Return the [x, y] coordinate for the center point of the cell that contains the specified text.  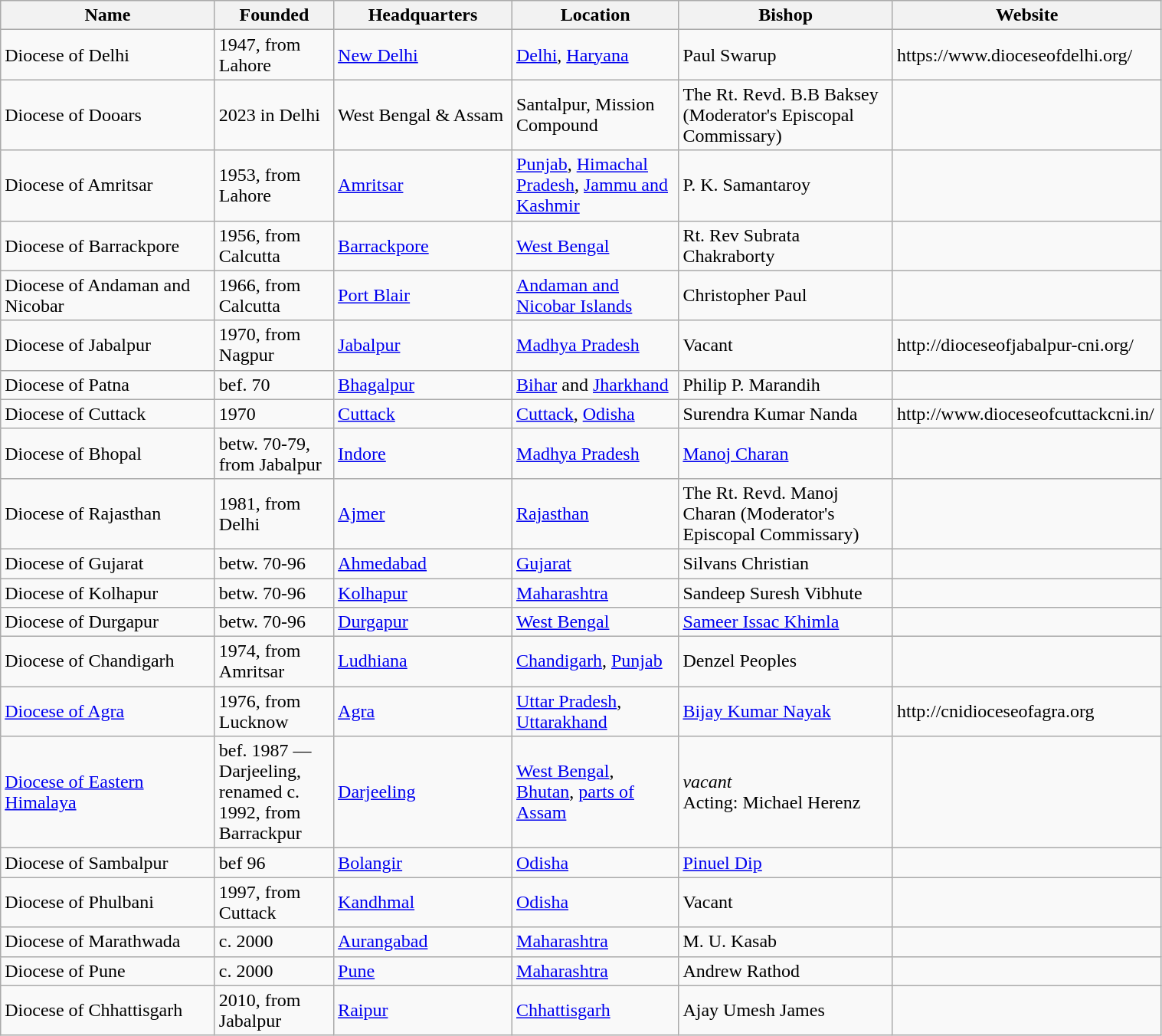
Raipur [423, 1010]
Ajmer [423, 513]
New Delhi [423, 55]
1956, from Calcutta [274, 245]
Aurangabad [423, 942]
P. K. Samantaroy [786, 185]
Diocese of Amritsar [108, 185]
Diocese of Delhi [108, 55]
1953, from Lahore [274, 185]
Andaman and Nicobar Islands [596, 296]
Bolangir [423, 863]
1947, from Lahore [274, 55]
Pinuel Dip [786, 863]
Diocese of Barrackpore [108, 245]
Durgapur [423, 622]
1974, from Amritsar [274, 662]
Headquarters [423, 15]
vacantActing: Michael Herenz [786, 792]
1966, from Calcutta [274, 296]
Port Blair [423, 296]
Kolhapur [423, 592]
Ludhiana [423, 662]
Bijay Kumar Nayak [786, 711]
Chhattisgarh [596, 1010]
Diocese of Cuttack [108, 414]
http://www.dioceseofcuttackcni.in/ [1026, 414]
Diocese of Rajasthan [108, 513]
bef. 70 [274, 385]
Sameer Issac Khimla [786, 622]
Diocese of Kolhapur [108, 592]
Paul Swarup [786, 55]
betw. 70-79, from Jabalpur [274, 454]
The Rt. Revd. B.B Baksey (Moderator's Episcopal Commissary) [786, 115]
Diocese of Dooars [108, 115]
1970 [274, 414]
M. U. Kasab [786, 942]
West Bengal & Assam [423, 115]
Location [596, 15]
Diocese of Marathwada [108, 942]
The Rt. Revd. Manoj Charan (Moderator's Episcopal Commissary) [786, 513]
Chandigarh, Punjab [596, 662]
1981, from Delhi [274, 513]
Diocese of Andaman and Nicobar [108, 296]
Gujarat [596, 563]
Delhi, Haryana [596, 55]
Cuttack, Odisha [596, 414]
2023 in Delhi [274, 115]
Jabalpur [423, 345]
Santalpur, Mission Compound [596, 115]
bef. 1987 — Darjeeling, renamed c. 1992, from Barrackpur [274, 792]
2010, from Jabalpur [274, 1010]
Uttar Pradesh, Uttarakhand [596, 711]
Cuttack [423, 414]
Punjab, Himachal Pradesh, Jammu and Kashmir [596, 185]
Andrew Rathod [786, 971]
Diocese of Chandigarh [108, 662]
Sandeep Suresh Vibhute [786, 592]
http://dioceseofjabalpur-cni.org/ [1026, 345]
Indore [423, 454]
Founded [274, 15]
Christopher Paul [786, 296]
Ahmedabad [423, 563]
1970, from Nagpur [274, 345]
Bishop [786, 15]
Website [1026, 15]
Diocese of Agra [108, 711]
Barrackpore [423, 245]
Rt. Rev Subrata Chakraborty [786, 245]
Diocese of Jabalpur [108, 345]
Agra [423, 711]
Diocese of Pune [108, 971]
Diocese of Patna [108, 385]
bef 96 [274, 863]
Diocese of Chhattisgarh [108, 1010]
Diocese of Durgapur [108, 622]
Manoj Charan [786, 454]
Pune [423, 971]
Diocese of Sambalpur [108, 863]
1976, from Lucknow [274, 711]
Diocese of Bhopal [108, 454]
Bihar and Jharkhand [596, 385]
Philip P. Marandih [786, 385]
Bhagalpur [423, 385]
Ajay Umesh James [786, 1010]
https://www.dioceseofdelhi.org/ [1026, 55]
Diocese of Gujarat [108, 563]
Diocese of Eastern Himalaya [108, 792]
Rajasthan [596, 513]
Surendra Kumar Nanda [786, 414]
1997, from Cuttack [274, 903]
Amritsar [423, 185]
Silvans Christian [786, 563]
Darjeeling [423, 792]
Diocese of Phulbani [108, 903]
Kandhmal [423, 903]
http://cnidioceseofagra.org [1026, 711]
West Bengal, Bhutan, parts of Assam [596, 792]
Name [108, 15]
Denzel Peoples [786, 662]
